Determine the [x, y] coordinate at the center of the cell enclosing the given text.  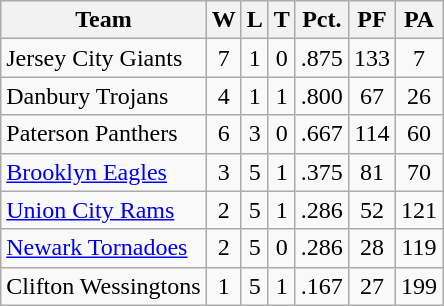
60 [418, 134]
Clifton Wessingtons [104, 286]
Paterson Panthers [104, 134]
6 [224, 134]
114 [372, 134]
W [224, 20]
81 [372, 172]
.875 [322, 58]
26 [418, 96]
119 [418, 248]
.375 [322, 172]
199 [418, 286]
Jersey City Giants [104, 58]
Danbury Trojans [104, 96]
121 [418, 210]
4 [224, 96]
T [282, 20]
Pct. [322, 20]
28 [372, 248]
PA [418, 20]
.167 [322, 286]
PF [372, 20]
Newark Tornadoes [104, 248]
Union City Rams [104, 210]
Brooklyn Eagles [104, 172]
L [254, 20]
67 [372, 96]
133 [372, 58]
.667 [322, 134]
Team [104, 20]
27 [372, 286]
.800 [322, 96]
52 [372, 210]
70 [418, 172]
